For the text-containing cell, return its midpoint in (x, y) coordinate format. 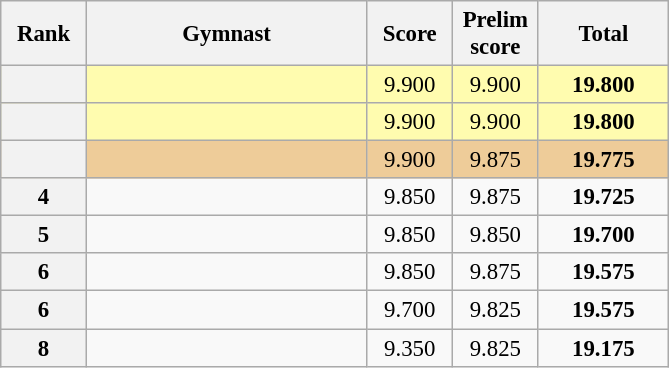
Prelim score (496, 34)
19.775 (604, 160)
Gymnast (226, 34)
Score (410, 34)
19.725 (604, 197)
9.350 (410, 348)
19.175 (604, 348)
8 (44, 348)
9.700 (410, 310)
Total (604, 34)
19.700 (604, 235)
4 (44, 197)
5 (44, 235)
Rank (44, 34)
